From the cell containing the given text, extract its center point as (x, y) coordinate. 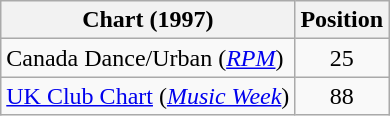
Canada Dance/Urban (RPM) (148, 58)
UK Club Chart (Music Week) (148, 96)
25 (342, 58)
Position (342, 20)
Chart (1997) (148, 20)
88 (342, 96)
